Identify which cell holds the provided text, then report its [x, y] central coordinate. 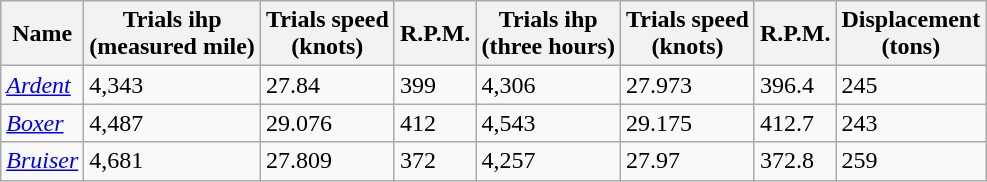
4,487 [172, 123]
243 [911, 123]
27.84 [327, 85]
29.076 [327, 123]
Bruiser [42, 161]
396.4 [795, 85]
27.97 [687, 161]
27.809 [327, 161]
4,343 [172, 85]
Name [42, 34]
372.8 [795, 161]
Trials ihp (measured mile) [172, 34]
399 [435, 85]
245 [911, 85]
412.7 [795, 123]
29.175 [687, 123]
Displacement (tons) [911, 34]
Ardent [42, 85]
Boxer [42, 123]
4,681 [172, 161]
372 [435, 161]
27.973 [687, 85]
4,306 [548, 85]
412 [435, 123]
4,257 [548, 161]
Trials ihp (three hours) [548, 34]
4,543 [548, 123]
259 [911, 161]
